Capture the cell that displays the provided text and extract its (x, y) central coordinate. 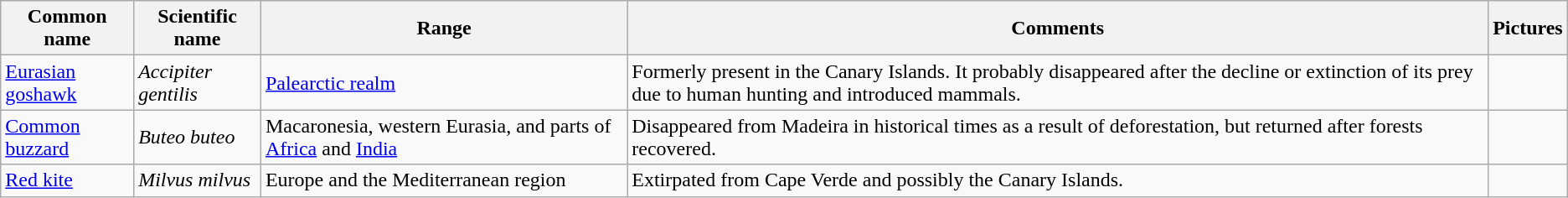
Pictures (1528, 29)
Common name (67, 29)
Accipiter gentilis (198, 82)
Buteo buteo (198, 138)
Scientific name (198, 29)
Europe and the Mediterranean region (444, 180)
Extirpated from Cape Verde and possibly the Canary Islands. (1058, 180)
Red kite (67, 180)
Common buzzard (67, 138)
Range (444, 29)
Macaronesia, western Eurasia, and parts of Africa and India (444, 138)
Comments (1058, 29)
Eurasian goshawk (67, 82)
Palearctic realm (444, 82)
Disappeared from Madeira in historical times as a result of deforestation, but returned after forests recovered. (1058, 138)
Milvus milvus (198, 180)
